Identify which cell holds the provided text, then report its [x, y] central coordinate. 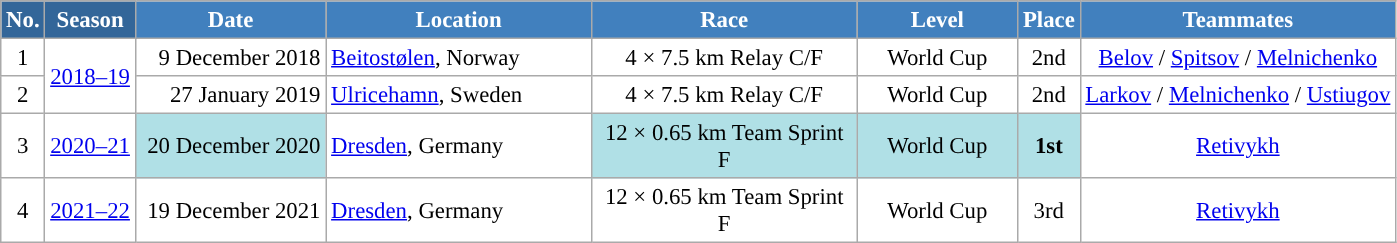
Date [230, 20]
Place [1049, 20]
9 December 2018 [230, 58]
4 [23, 210]
Race [724, 20]
Belov / Spitsov / Melnichenko [1238, 58]
27 January 2019 [230, 95]
2018–19 [90, 76]
2 [23, 95]
3 [23, 146]
19 December 2021 [230, 210]
Ulricehamn, Sweden [459, 95]
1 [23, 58]
1st [1049, 146]
Level [938, 20]
Season [90, 20]
3rd [1049, 210]
No. [23, 20]
2021–22 [90, 210]
20 December 2020 [230, 146]
2020–21 [90, 146]
Beitostølen, Norway [459, 58]
Location [459, 20]
Larkov / Melnichenko / Ustiugov [1238, 95]
Teammates [1238, 20]
